Detect which cell encompasses the target text, then output its (x, y) center coordinate. 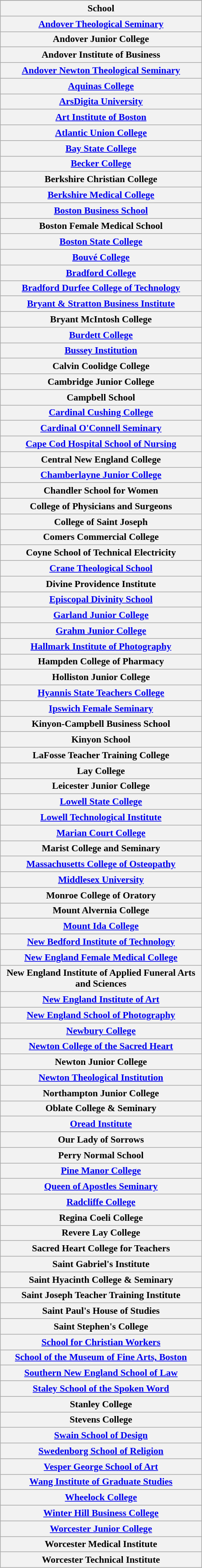
Saint Hyacinth College & Seminary (101, 1280)
New England Institute of Applied Funeral Arts and Sciences (101, 978)
Bouvé College (101, 257)
Mount Alvernia College (101, 911)
Lowell State College (101, 802)
Vesper George School of Art (101, 1467)
Episcopal Divinity School (101, 600)
Hampden College of Pharmacy (101, 662)
Newton College of the Sacred Heart (101, 1046)
Boston Business School (101, 211)
Lay College (101, 771)
Atlantic Union College (101, 133)
Calvin Coolidge College (101, 366)
Swedenborg School of Religion (101, 1451)
Andover Newton Theological Seminary (101, 71)
Comers Commercial College (101, 537)
School for Christian Workers (101, 1342)
Bryant & Stratton Business Institute (101, 304)
New England School of Photography (101, 1015)
Grahm Junior College (101, 631)
Newbury College (101, 1031)
Art Institute of Boston (101, 117)
Queen of Apostles Seminary (101, 1187)
Bay State College (101, 149)
Saint Joseph Teacher Training Institute (101, 1295)
New England Female Medical College (101, 957)
New Bedford Institute of Technology (101, 942)
Andover Junior College (101, 39)
Chamberlayne Junior College (101, 475)
Cape Cod Hospital School of Nursing (101, 444)
Berkshire Medical College (101, 195)
Bradford Durfee College of Technology (101, 288)
Bussey Institution (101, 351)
Saint Paul's House of Studies (101, 1311)
School of the Museum of Fine Arts, Boston (101, 1357)
Sacred Heart College for Teachers (101, 1249)
College of Saint Joseph (101, 522)
Newton Junior College (101, 1062)
School (101, 8)
Hallmark Institute of Photography (101, 646)
Kinyon-Campbell Business School (101, 724)
Staley School of the Spoken Word (101, 1389)
Lowell Technological Institute (101, 818)
Stevens College (101, 1420)
Boston State College (101, 242)
Garland Junior College (101, 615)
Crane Theological School (101, 569)
Revere Lay College (101, 1233)
ArsDigita University (101, 102)
Cardinal O'Connell Seminary (101, 428)
Monroe College of Oratory (101, 895)
Hyannis State Teachers College (101, 693)
Chandler School for Women (101, 491)
Marian Court College (101, 833)
Aquinas College (101, 86)
Cardinal Cushing College (101, 413)
Berkshire Christian College (101, 180)
Leicester Junior College (101, 786)
Kinyon School (101, 740)
Coyne School of Technical Electricity (101, 553)
Bryant McIntosh College (101, 320)
Massachusetts College of Osteopathy (101, 864)
New England Institute of Art (101, 1000)
Regina Coeli College (101, 1218)
Marist College and Seminary (101, 849)
Oread Institute (101, 1124)
Worcester Junior College (101, 1529)
Winter Hill Business College (101, 1513)
Bradford College (101, 273)
Ipswich Female Seminary (101, 708)
Burdett College (101, 335)
Northampton Junior College (101, 1093)
Wheelock College (101, 1498)
Divine Providence Institute (101, 584)
Oblate College & Seminary (101, 1109)
Pine Manor College (101, 1171)
Andover Institute of Business (101, 55)
Stanley College (101, 1404)
Campbell School (101, 397)
Mount Ida College (101, 926)
Wang Institute of Graduate Studies (101, 1482)
LaFosse Teacher Training College (101, 755)
Our Lady of Sorrows (101, 1140)
Swain School of Design (101, 1436)
Becker College (101, 164)
Andover Theological Seminary (101, 24)
Worcester Technical Institute (101, 1560)
Cambridge Junior College (101, 382)
Saint Gabriel's Institute (101, 1264)
Holliston Junior College (101, 677)
Middlesex University (101, 880)
Boston Female Medical School (101, 226)
Worcester Medical Institute (101, 1544)
Saint Stephen's College (101, 1326)
Southern New England School of Law (101, 1373)
Perry Normal School (101, 1155)
College of Physicians and Surgeons (101, 506)
Radcliffe College (101, 1202)
Newton Theological Institution (101, 1078)
Central New England College (101, 459)
